Extract the [x, y] coordinate from the center of the cell holding the provided text.  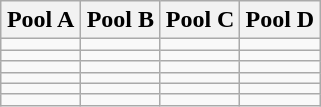
Pool D [280, 20]
Pool C [200, 20]
Pool B [120, 20]
Pool A [41, 20]
